Search for the cell housing the specified text and yield its [x, y] center coordinate. 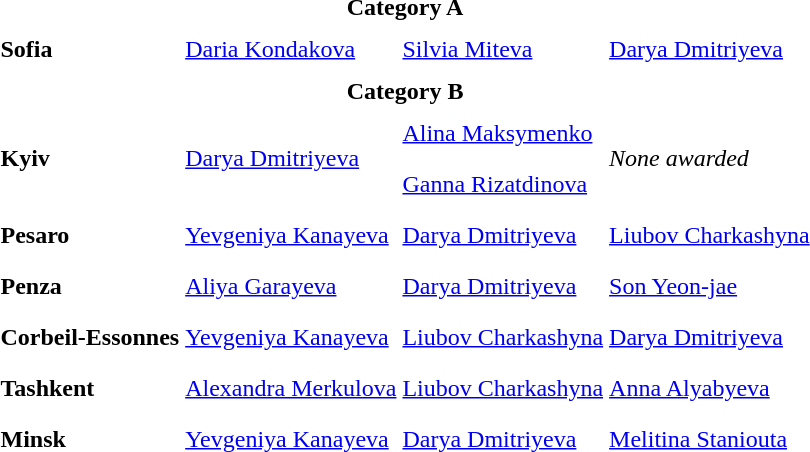
Aliya Garayeva [291, 286]
Ganna Rizatdinova [503, 184]
Alina Maksymenko [503, 133]
Daria Kondakova [291, 49]
Silvia Miteva [503, 49]
Alexandra Merkulova [291, 388]
